Provide the (X, Y) coordinate of the cell's center where the given text is located.  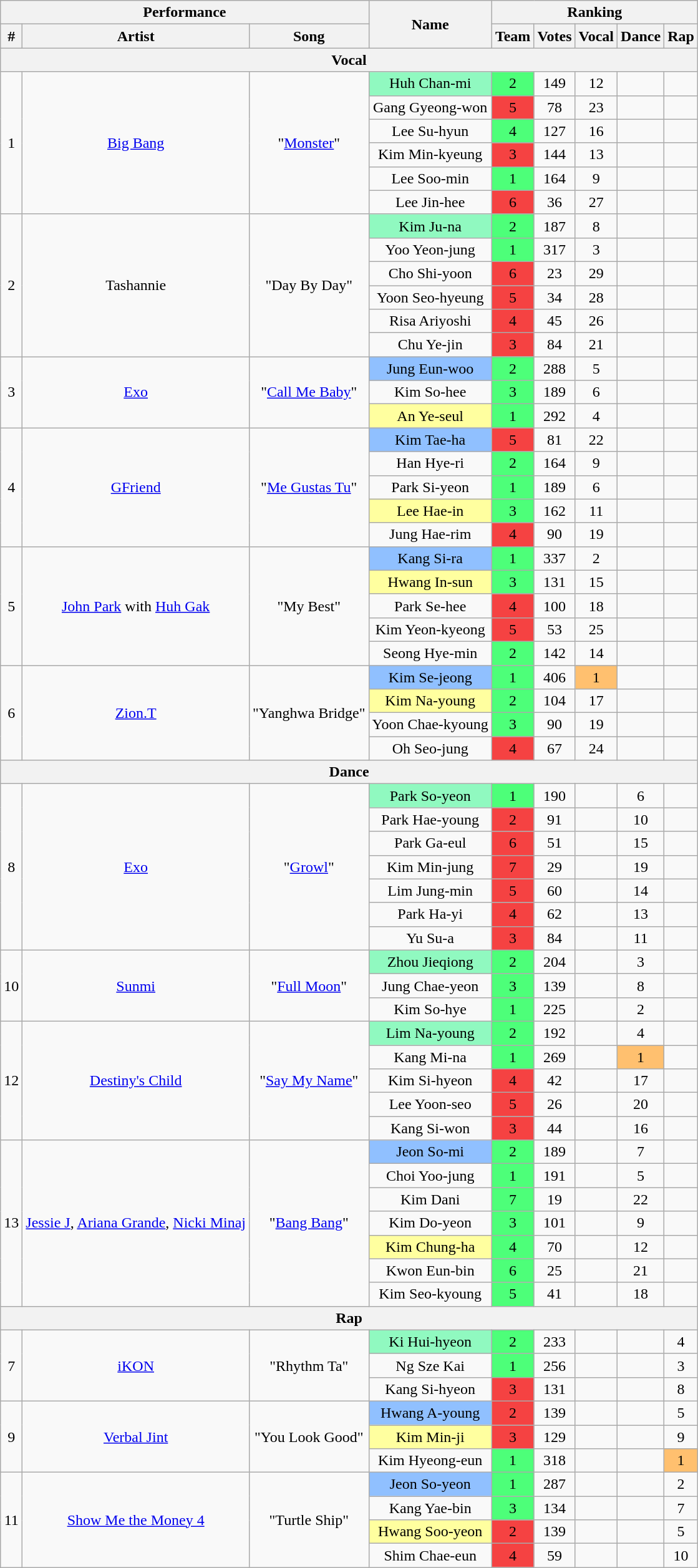
Shim Chae-eun (430, 1556)
Zhou Jieqiong (430, 962)
292 (555, 416)
"Full Moon" (309, 985)
27 (596, 202)
"Say My Name" (309, 1080)
GFriend (136, 487)
Ng Sze Kai (430, 1365)
Jung Hae-rim (430, 535)
Kim Min-ji (430, 1436)
142 (555, 653)
Lee Yoon-seo (430, 1105)
42 (555, 1081)
Kim So-hee (430, 392)
Kwon Eun-bin (430, 1270)
59 (555, 1556)
Verbal Jint (136, 1436)
91 (555, 820)
60 (555, 891)
Kim Min-jung (430, 867)
Team (513, 36)
45 (555, 321)
Kang Si-won (430, 1128)
Kim Ju-na (430, 226)
204 (555, 962)
62 (555, 914)
28 (596, 298)
192 (555, 1033)
An Ye-seul (430, 416)
Choi Yoo-jung (430, 1176)
Risa Ariyoshi (430, 321)
Huh Chan-mi (430, 84)
44 (555, 1128)
Cho Shi-yoon (430, 273)
134 (555, 1508)
Show Me the Money 4 (136, 1520)
256 (555, 1365)
Big Bang (136, 143)
Jung Eun-woo (430, 369)
Kim Hyeong-eun (430, 1461)
"Yanghwa Bridge" (309, 712)
"Growl" (309, 867)
Kim Seo-kyoung (430, 1294)
190 (555, 796)
70 (555, 1247)
127 (555, 131)
"Call Me Baby" (309, 392)
78 (555, 107)
John Park with Huh Gak (136, 606)
Kang Si-ra (430, 558)
Kim So-hye (430, 1009)
Kim Si-hyeon (430, 1081)
Jeon So-mi (430, 1152)
287 (555, 1484)
Kim Do-yeon (430, 1223)
Lim Jung-min (430, 891)
Park Si-yeon (430, 487)
Park Ha-yi (430, 914)
Yoon Chae-kyoung (430, 725)
"Monster" (309, 143)
Sunmi (136, 985)
100 (555, 606)
Chu Ye-jin (430, 345)
Performance (185, 12)
41 (555, 1294)
Destiny's Child (136, 1080)
Votes (555, 36)
"Rhythm Ta" (309, 1365)
144 (555, 155)
162 (555, 511)
20 (641, 1105)
191 (555, 1176)
53 (555, 629)
Hwang In-sun (430, 582)
"Bang Bang" (309, 1223)
34 (555, 298)
Park Ga-eul (430, 843)
Oh Seo-jung (430, 748)
Park Hae-young (430, 820)
Gang Gyeong-won (430, 107)
Kang Si-hyeon (430, 1389)
Kang Mi-na (430, 1057)
# (11, 36)
233 (555, 1342)
Yoon Seo-hyeung (430, 298)
Kim Min-kyeung (430, 155)
67 (555, 748)
269 (555, 1057)
"Day By Day" (309, 285)
Yoo Yeon-jung (430, 249)
Kang Yae-bin (430, 1508)
"You Look Good" (309, 1436)
Yu Su-a (430, 938)
Name (430, 24)
36 (555, 202)
"My Best" (309, 606)
Kim Na-young (430, 701)
225 (555, 1009)
Jung Chae-yeon (430, 985)
Jeon So-yeon (430, 1484)
Ki Hui-hyeon (430, 1342)
Lee Su-hyun (430, 131)
187 (555, 226)
129 (555, 1436)
Lee Hae-in (430, 511)
101 (555, 1223)
Jessie J, Ariana Grande, Nicki Minaj (136, 1223)
24 (596, 748)
Kim Tae-ha (430, 440)
Lim Na-young (430, 1033)
318 (555, 1461)
149 (555, 84)
Ranking (594, 12)
Artist (136, 36)
"Me Gustas Tu" (309, 487)
Lee Soo-min (430, 178)
Zion.T (136, 712)
Kim Yeon-kyeong (430, 629)
51 (555, 843)
Lee Jin-hee (430, 202)
Park So-yeon (430, 796)
288 (555, 369)
Song (309, 36)
"Turtle Ship" (309, 1520)
Tashannie (136, 285)
Park Se-hee (430, 606)
Kim Dani (430, 1199)
Hwang Soo-yeon (430, 1532)
Kim Se-jeong (430, 677)
iKON (136, 1365)
337 (555, 558)
Han Hye-ri (430, 463)
Kim Chung-ha (430, 1247)
Hwang A-young (430, 1413)
104 (555, 701)
406 (555, 677)
317 (555, 249)
81 (555, 440)
Seong Hye-min (430, 653)
